Find where the given text appears and provide that cell's center as (X, Y) coordinate. 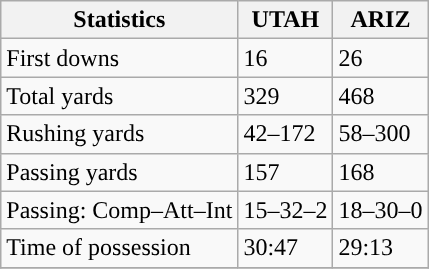
15–32–2 (286, 210)
Statistics (120, 20)
42–172 (286, 134)
26 (380, 58)
58–300 (380, 134)
UTAH (286, 20)
Time of possession (120, 248)
First downs (120, 58)
Passing: Comp–Att–Int (120, 210)
16 (286, 58)
30:47 (286, 248)
29:13 (380, 248)
468 (380, 96)
18–30–0 (380, 210)
Passing yards (120, 172)
157 (286, 172)
Total yards (120, 96)
329 (286, 96)
ARIZ (380, 20)
168 (380, 172)
Rushing yards (120, 134)
